Find where the given text appears and provide that cell's center as [X, Y] coordinate. 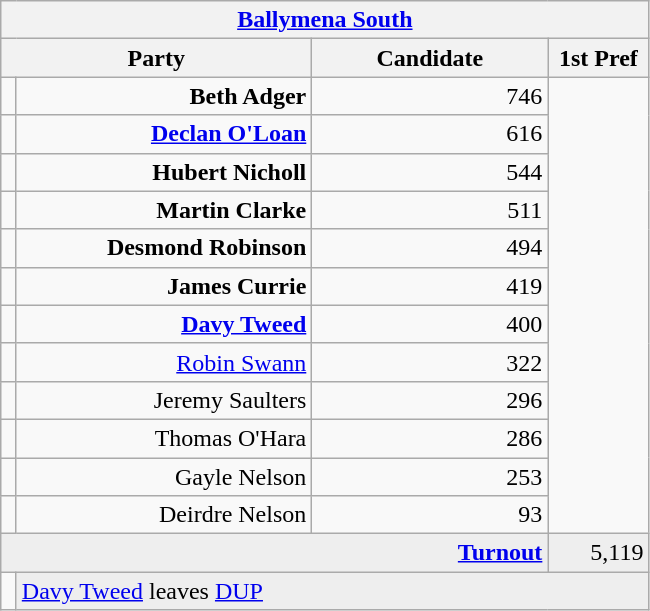
Beth Adger [164, 96]
419 [430, 286]
616 [430, 134]
Davy Tweed [164, 324]
Davy Tweed leaves DUP [332, 591]
511 [430, 210]
Desmond Robinson [164, 248]
James Currie [164, 286]
Robin Swann [164, 362]
544 [430, 172]
Jeremy Saulters [164, 400]
5,119 [598, 553]
286 [430, 438]
Turnout [274, 553]
296 [430, 400]
Declan O'Loan [164, 134]
93 [430, 515]
322 [430, 362]
400 [430, 324]
Hubert Nicholl [164, 172]
Candidate [430, 58]
Party [156, 58]
746 [430, 96]
Ballymena South [325, 20]
Deirdre Nelson [164, 515]
Martin Clarke [164, 210]
494 [430, 248]
1st Pref [598, 58]
Gayle Nelson [164, 477]
253 [430, 477]
Thomas O'Hara [164, 438]
